Pinpoint the cell where the given text exists, returning its (x, y) midpoint coordinate. 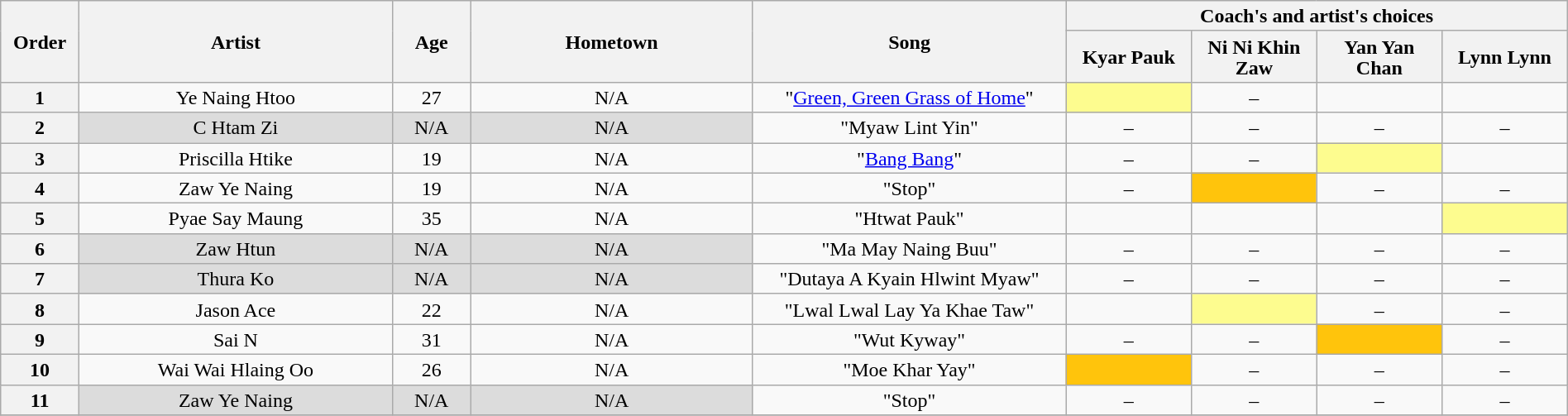
Song (910, 41)
8 (40, 309)
2 (40, 127)
35 (432, 218)
"Htwat Pauk" (910, 218)
Order (40, 41)
"Moe Khar Yay" (910, 369)
5 (40, 218)
Zaw Htun (235, 248)
"Dutaya A Kyain Hlwint Myaw" (910, 280)
Hometown (612, 41)
"Wut Kyway" (910, 339)
Yan Yan Chan (1379, 56)
Ni Ni Khin Zaw (1255, 56)
11 (40, 400)
Coach's and artist's choices (1317, 17)
4 (40, 189)
Thura Ko (235, 280)
31 (432, 339)
Kyar Pauk (1129, 56)
Sai N (235, 339)
Wai Wai Hlaing Oo (235, 369)
27 (432, 98)
"Ma May Naing Buu" (910, 248)
"Myaw Lint Yin" (910, 127)
22 (432, 309)
C Htam Zi (235, 127)
Ye Naing Htoo (235, 98)
"Lwal Lwal Lay Ya Khae Taw" (910, 309)
10 (40, 369)
Pyae Say Maung (235, 218)
Lynn Lynn (1505, 56)
Priscilla Htike (235, 157)
"Bang Bang" (910, 157)
7 (40, 280)
Artist (235, 41)
9 (40, 339)
26 (432, 369)
Age (432, 41)
1 (40, 98)
"Green, Green Grass of Home" (910, 98)
Jason Ace (235, 309)
6 (40, 248)
3 (40, 157)
